Output the [X, Y] coordinate of the center of the cell containing the given text.  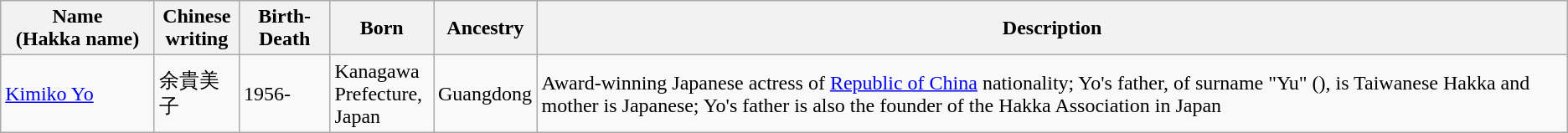
1956- [285, 94]
Chinese writing [196, 28]
Ancestry [486, 28]
余貴美子 [196, 94]
Birth-Death [285, 28]
Born [382, 28]
Description [1052, 28]
Guangdong [486, 94]
Name(Hakka name) [78, 28]
Kimiko Yo [78, 94]
Kanagawa Prefecture, Japan [382, 94]
